Detect which cell encompasses the target text, then output its (x, y) center coordinate. 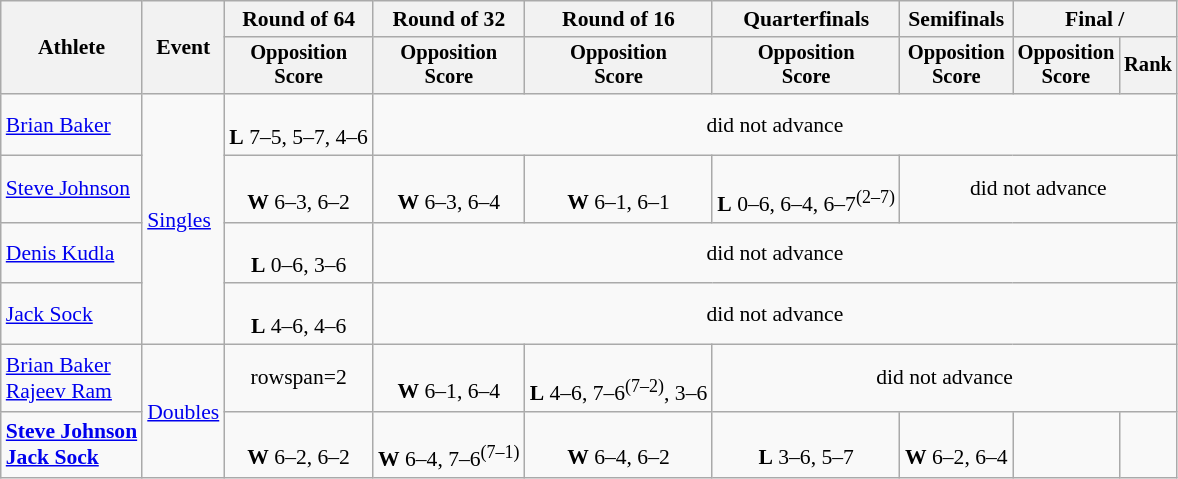
Final / (1095, 19)
W 6–1, 6–1 (619, 190)
L 0–6, 6–4, 6–7(2–7) (806, 190)
L 0–6, 3–6 (298, 252)
Round of 16 (619, 19)
L 3–6, 5–7 (806, 444)
W 6–2, 6–4 (956, 444)
Quarterfinals (806, 19)
W 6–3, 6–2 (298, 190)
Steve Johnson (72, 190)
W 6–2, 6–2 (298, 444)
L 4–6, 7–6(7–2), 3–6 (619, 378)
Doubles (183, 412)
L 7–5, 5–7, 4–6 (298, 124)
Denis Kudla (72, 252)
Jack Sock (72, 314)
Brian BakerRajeev Ram (72, 378)
Rank (1148, 66)
L 4–6, 4–6 (298, 314)
Round of 32 (449, 19)
rowspan=2 (298, 378)
Round of 64 (298, 19)
W 6–3, 6–4 (449, 190)
W 6–4, 7–6(7–1) (449, 444)
W 6–1, 6–4 (449, 378)
W 6–4, 6–2 (619, 444)
Semifinals (956, 19)
Event (183, 48)
Steve JohnsonJack Sock (72, 444)
Brian Baker (72, 124)
Singles (183, 219)
Athlete (72, 48)
